Determine the (x, y) coordinate at the center of the cell enclosing the given text.  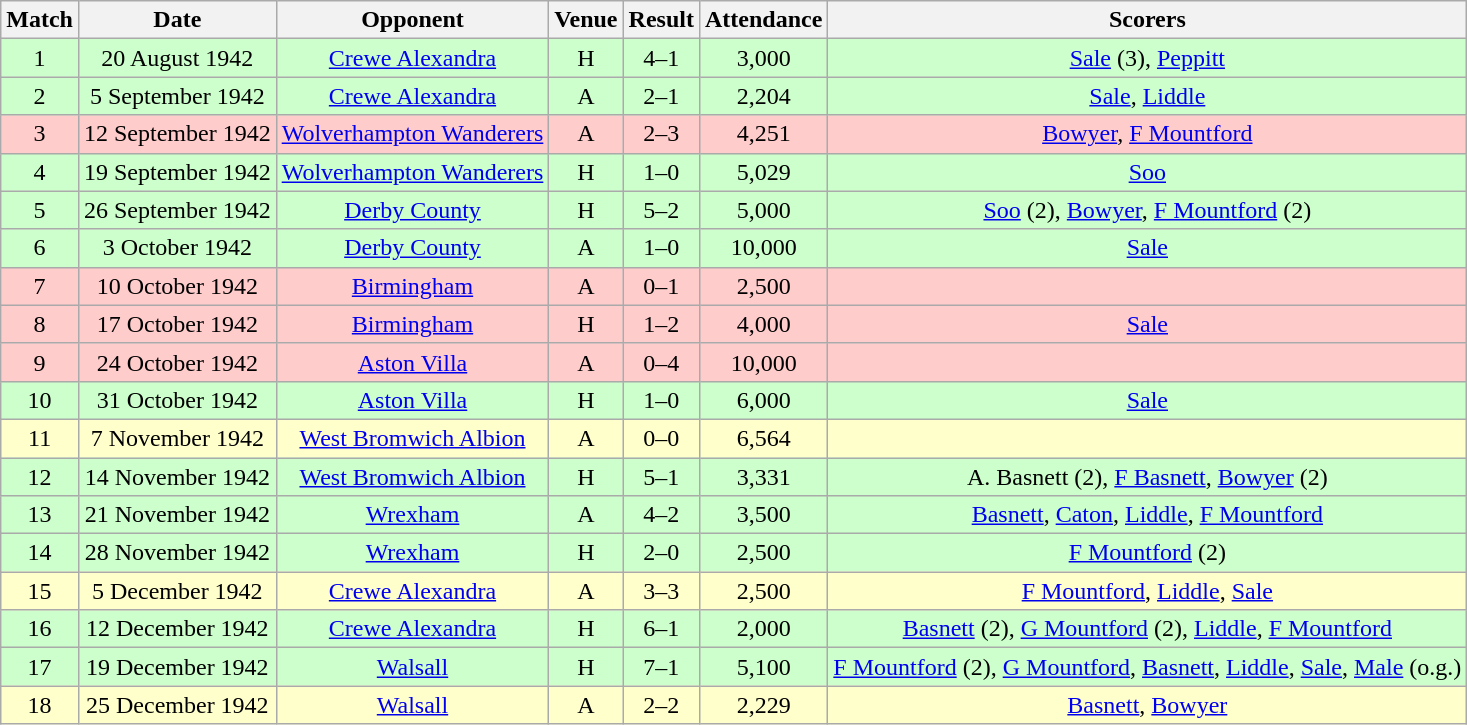
28 November 1942 (177, 553)
20 August 1942 (177, 58)
5–2 (661, 210)
2–3 (661, 134)
Scorers (1148, 20)
3 October 1942 (177, 248)
11 (40, 438)
Venue (586, 20)
8 (40, 324)
5 December 1942 (177, 591)
5 (40, 210)
3,500 (763, 515)
7–1 (661, 667)
5–1 (661, 477)
Soo (1148, 172)
6,564 (763, 438)
F Mountford (2), G Mountford, Basnett, Liddle, Sale, Male (o.g.) (1148, 667)
1–2 (661, 324)
14 November 1942 (177, 477)
5,100 (763, 667)
19 September 1942 (177, 172)
7 November 1942 (177, 438)
6 (40, 248)
4,000 (763, 324)
16 (40, 629)
26 September 1942 (177, 210)
Attendance (763, 20)
7 (40, 286)
15 (40, 591)
Opponent (412, 20)
2 (40, 96)
0–0 (661, 438)
2–2 (661, 705)
2–0 (661, 553)
3,000 (763, 58)
10 (40, 400)
4,251 (763, 134)
4 (40, 172)
2–1 (661, 96)
A. Basnett (2), F Basnett, Bowyer (2) (1148, 477)
25 December 1942 (177, 705)
2,000 (763, 629)
5 September 1942 (177, 96)
4–2 (661, 515)
5,029 (763, 172)
Basnett, Caton, Liddle, F Mountford (1148, 515)
3 (40, 134)
9 (40, 362)
Sale (3), Peppitt (1148, 58)
Result (661, 20)
0–4 (661, 362)
12 September 1942 (177, 134)
4–1 (661, 58)
F Mountford (2) (1148, 553)
Date (177, 20)
10 October 1942 (177, 286)
3,331 (763, 477)
2,204 (763, 96)
Soo (2), Bowyer, F Mountford (2) (1148, 210)
3–3 (661, 591)
21 November 1942 (177, 515)
17 October 1942 (177, 324)
12 (40, 477)
Bowyer, F Mountford (1148, 134)
12 December 1942 (177, 629)
Match (40, 20)
13 (40, 515)
18 (40, 705)
14 (40, 553)
F Mountford, Liddle, Sale (1148, 591)
6–1 (661, 629)
Sale, Liddle (1148, 96)
31 October 1942 (177, 400)
Basnett (2), G Mountford (2), Liddle, F Mountford (1148, 629)
24 October 1942 (177, 362)
1 (40, 58)
6,000 (763, 400)
0–1 (661, 286)
19 December 1942 (177, 667)
2,229 (763, 705)
17 (40, 667)
Basnett, Bowyer (1148, 705)
5,000 (763, 210)
